Return [X, Y] of the center of cell containing provided text 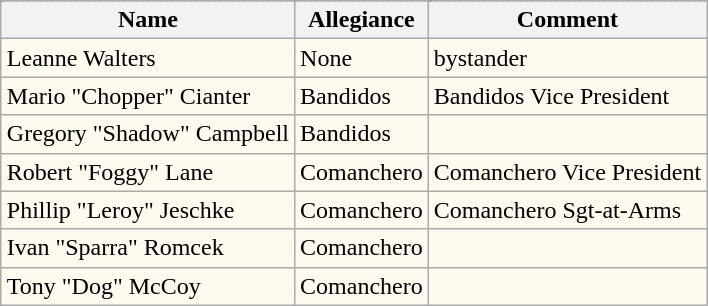
Comanchero Vice President [567, 172]
Gregory "Shadow" Campbell [148, 134]
Leanne Walters [148, 58]
Comment [567, 20]
Ivan "Sparra" Romcek [148, 248]
Phillip "Leroy" Jeschke [148, 210]
Name [148, 20]
Comanchero Sgt-at-Arms [567, 210]
Bandidos Vice President [567, 96]
bystander [567, 58]
None [362, 58]
Allegiance [362, 20]
Mario "Chopper" Cianter [148, 96]
Robert "Foggy" Lane [148, 172]
Tony "Dog" McCoy [148, 286]
